Detect which cell encompasses the target text, then output its [x, y] center coordinate. 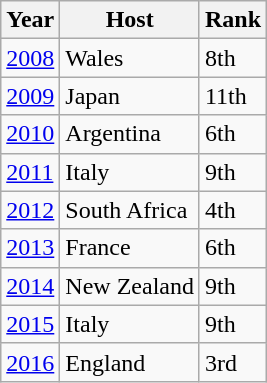
2014 [30, 286]
France [130, 248]
3rd [232, 362]
Year [30, 20]
Rank [232, 20]
Argentina [130, 134]
8th [232, 58]
4th [232, 210]
New Zealand [130, 286]
11th [232, 96]
2009 [30, 96]
Wales [130, 58]
2012 [30, 210]
South Africa [130, 210]
Host [130, 20]
2008 [30, 58]
Japan [130, 96]
2013 [30, 248]
England [130, 362]
2011 [30, 172]
2015 [30, 324]
2016 [30, 362]
2010 [30, 134]
